Identify which cell holds the provided text, then report its [x, y] central coordinate. 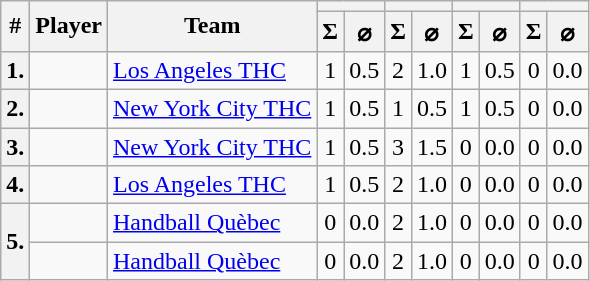
Team [212, 26]
4. [16, 185]
2. [16, 108]
1. [16, 70]
3 [398, 147]
3. [16, 147]
1.5 [432, 147]
# [16, 26]
Player [69, 26]
5. [16, 242]
